Detect which cell encompasses the target text, then output its (x, y) center coordinate. 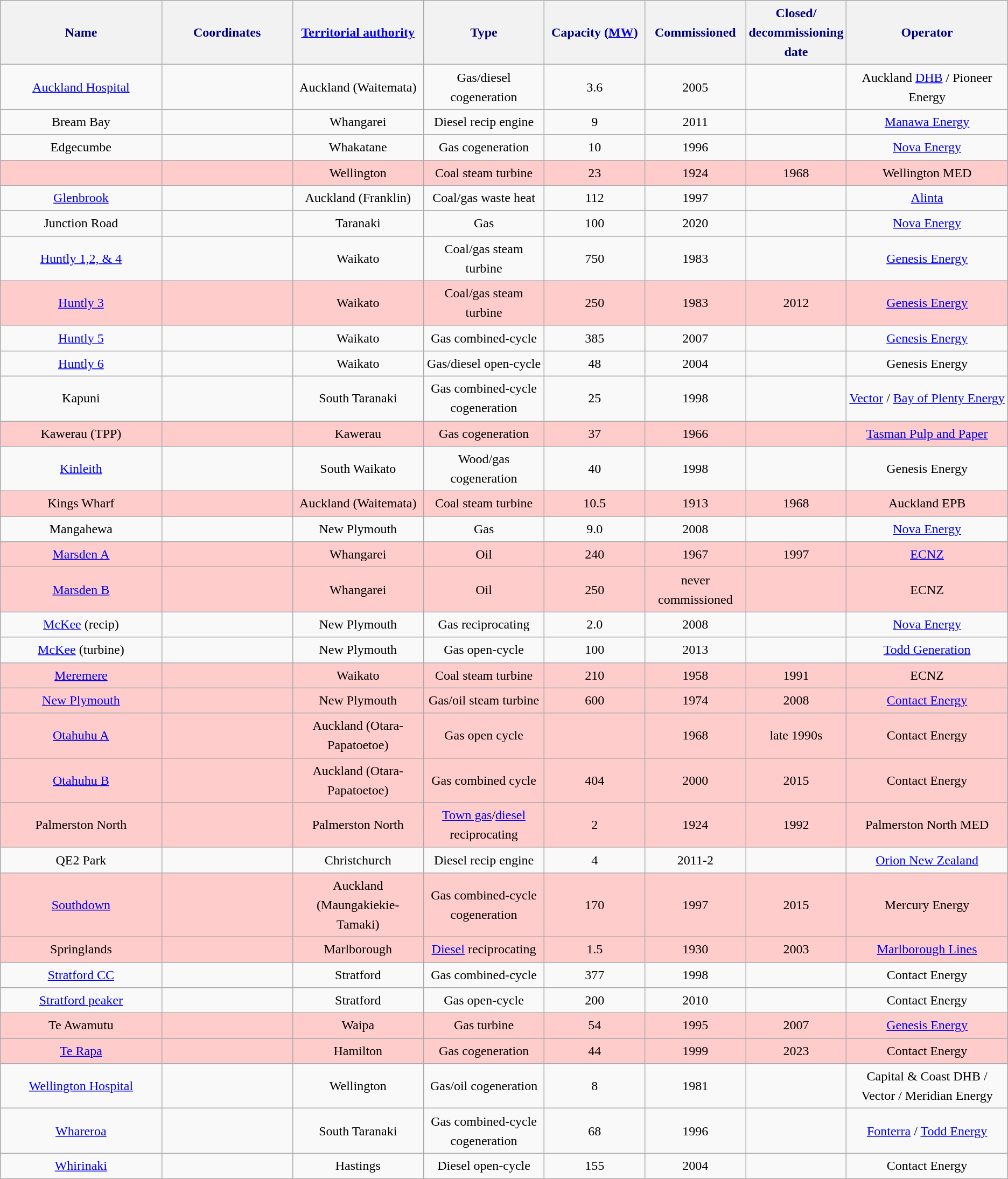
1981 (696, 1086)
1974 (696, 700)
Town gas/diesel reciprocating (484, 825)
2011-2 (696, 860)
Manawa Energy (927, 122)
Territorial authority (358, 32)
Closed/ decommissioning date (796, 32)
Waipa (358, 1025)
Wellington MED (927, 172)
170 (594, 905)
Gas reciprocating (484, 625)
1966 (696, 434)
48 (594, 363)
Auckland Hospital (81, 87)
Gas/oil steam turbine (484, 700)
1.5 (594, 949)
Coal/gas waste heat (484, 198)
2005 (696, 87)
Springlands (81, 949)
2.0 (594, 625)
Gas open cycle (484, 736)
Gas turbine (484, 1025)
Te Rapa (81, 1051)
25 (594, 399)
Gas/diesel open-cycle (484, 363)
Edgecumbe (81, 148)
Vector / Bay of Plenty Energy (927, 399)
Glenbrook (81, 198)
200 (594, 1001)
Coordinates (227, 32)
Stratford CC (81, 975)
Alinta (927, 198)
Marlborough Lines (927, 949)
1992 (796, 825)
210 (594, 675)
2023 (796, 1051)
10 (594, 148)
1967 (696, 555)
Marlborough (358, 949)
Gas/oil cogeneration (484, 1086)
2013 (696, 650)
Marsden A (81, 555)
McKee (recip) (81, 625)
McKee (turbine) (81, 650)
Southdown (81, 905)
Kapuni (81, 399)
Auckland DHB / Pioneer Energy (927, 87)
Orion New Zealand (927, 860)
Otahuhu A (81, 736)
Hamilton (358, 1051)
Palmerston North MED (927, 825)
9 (594, 122)
Tasman Pulp and Paper (927, 434)
Otahuhu B (81, 780)
2000 (696, 780)
Diesel open-cycle (484, 1166)
late 1990s (796, 736)
Kinleith (81, 469)
385 (594, 338)
40 (594, 469)
37 (594, 434)
240 (594, 555)
Diesel reciprocating (484, 949)
Kawerau (358, 434)
1930 (696, 949)
Whareroa (81, 1131)
Huntly 6 (81, 363)
Auckland (Franklin) (358, 198)
Wood/gas cogeneration (484, 469)
Fonterra / Todd Energy (927, 1131)
Meremere (81, 675)
2020 (696, 223)
Auckland (Maungakiekie-Tamaki) (358, 905)
Marsden B (81, 589)
Kings Wharf (81, 504)
Taranaki (358, 223)
Christchurch (358, 860)
Huntly 3 (81, 303)
1958 (696, 675)
Whirinaki (81, 1166)
377 (594, 975)
Gas combined cycle (484, 780)
QE2 Park (81, 860)
1999 (696, 1051)
Te Awamutu (81, 1025)
Commissioned (696, 32)
Auckland EPB (927, 504)
404 (594, 780)
South Waikato (358, 469)
2011 (696, 122)
never commissioned (696, 589)
1995 (696, 1025)
Kawerau (TPP) (81, 434)
8 (594, 1086)
Whakatane (358, 148)
Gas/diesel cogeneration (484, 87)
Bream Bay (81, 122)
Mangahewa (81, 529)
Wellington Hospital (81, 1086)
750 (594, 259)
Type (484, 32)
Name (81, 32)
Huntly 5 (81, 338)
Capacity (MW) (594, 32)
2 (594, 825)
Operator (927, 32)
Capital & Coast DHB / Vector / Meridian Energy (927, 1086)
2003 (796, 949)
Mercury Energy (927, 905)
44 (594, 1051)
Todd Generation (927, 650)
1913 (696, 504)
9.0 (594, 529)
4 (594, 860)
54 (594, 1025)
2012 (796, 303)
1991 (796, 675)
Hastings (358, 1166)
3.6 (594, 87)
68 (594, 1131)
2010 (696, 1001)
Junction Road (81, 223)
112 (594, 198)
23 (594, 172)
10.5 (594, 504)
155 (594, 1166)
Huntly 1,2, & 4 (81, 259)
600 (594, 700)
Stratford peaker (81, 1001)
